Capture the cell that displays the provided text and extract its (x, y) central coordinate. 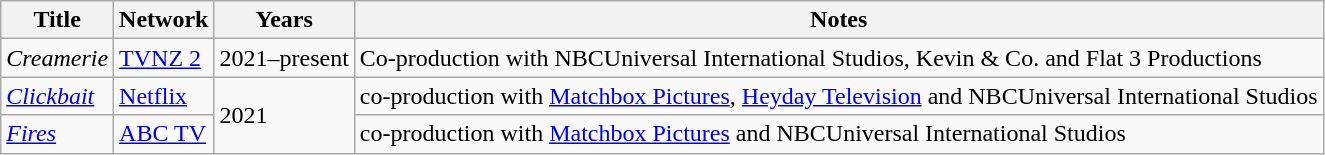
Fires (58, 134)
co-production with Matchbox Pictures and NBCUniversal International Studios (838, 134)
2021 (284, 115)
Clickbait (58, 96)
ABC TV (164, 134)
Title (58, 20)
Netflix (164, 96)
Co-production with NBCUniversal International Studios, Kevin & Co. and Flat 3 Productions (838, 58)
TVNZ 2 (164, 58)
Network (164, 20)
2021–present (284, 58)
Years (284, 20)
Notes (838, 20)
Creamerie (58, 58)
co-production with Matchbox Pictures, Heyday Television and NBCUniversal International Studios (838, 96)
